Locate the cell with the specified text and output its (x, y) center coordinate. 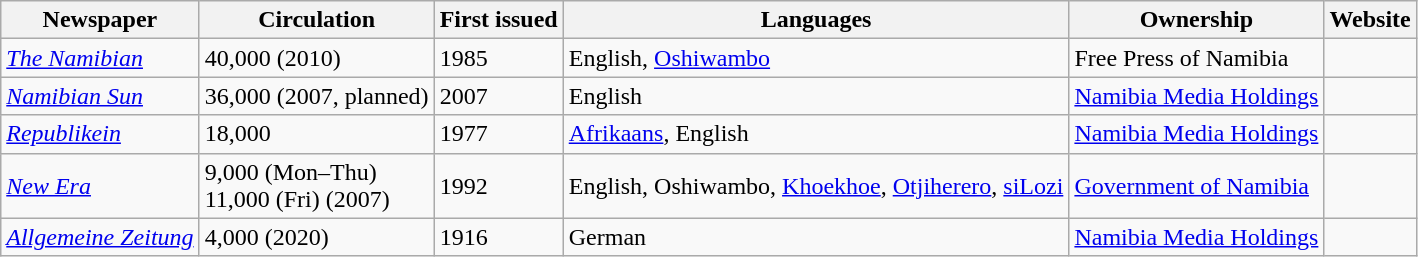
1916 (498, 237)
English (816, 96)
Website (1370, 20)
English, Oshiwambo, Khoekhoe, Otjiherero, siLozi (816, 186)
36,000 (2007, planned) (316, 96)
English, Oshiwambo (816, 58)
German (816, 237)
Newspaper (100, 20)
The Namibian (100, 58)
40,000 (2010) (316, 58)
Languages (816, 20)
Free Press of Namibia (1196, 58)
2007 (498, 96)
Afrikaans, English (816, 134)
Circulation (316, 20)
Ownership (1196, 20)
18,000 (316, 134)
1992 (498, 186)
Republikein (100, 134)
1977 (498, 134)
Namibian Sun (100, 96)
4,000 (2020) (316, 237)
First issued (498, 20)
1985 (498, 58)
Allgemeine Zeitung (100, 237)
9,000 (Mon–Thu) 11,000 (Fri) (2007) (316, 186)
Government of Namibia (1196, 186)
New Era (100, 186)
